Search for the cell housing the specified text and yield its [x, y] center coordinate. 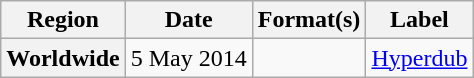
Format(s) [309, 20]
Label [420, 20]
5 May 2014 [188, 58]
Hyperdub [420, 58]
Region [63, 20]
Date [188, 20]
Worldwide [63, 58]
